Search for the cell housing the specified text and yield its [x, y] center coordinate. 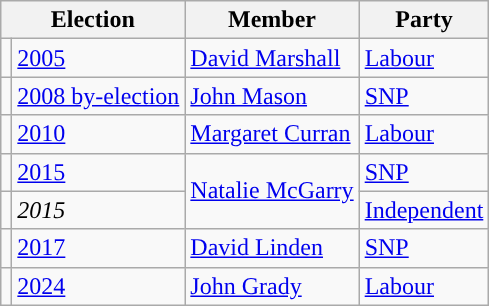
2024 [98, 286]
2010 [98, 134]
John Grady [272, 286]
2008 by-election [98, 96]
David Marshall [272, 58]
Party [424, 20]
Election [93, 20]
2017 [98, 248]
David Linden [272, 248]
Member [272, 20]
John Mason [272, 96]
Margaret Curran [272, 134]
Natalie McGarry [272, 191]
Independent [424, 210]
2005 [98, 58]
